Determine the (x, y) coordinate at the center of the cell enclosing the given text.  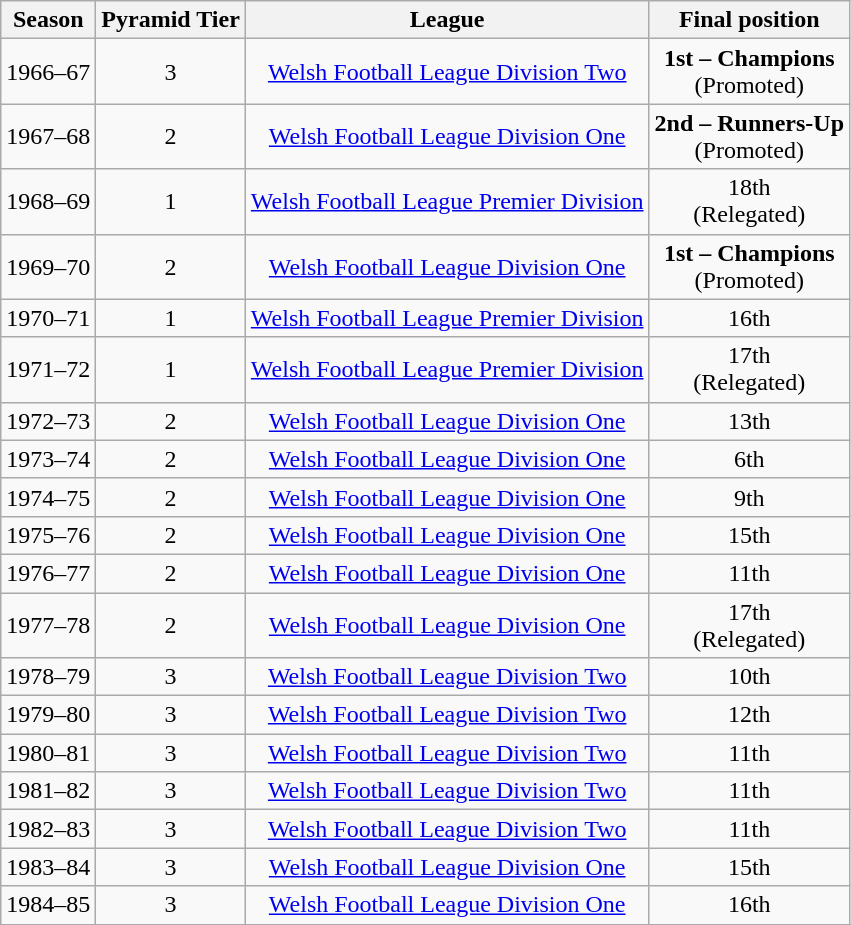
1970–71 (48, 318)
1983–84 (48, 867)
1982–83 (48, 829)
2nd – Runners-Up(Promoted) (749, 136)
13th (749, 421)
1976–77 (48, 573)
1974–75 (48, 497)
1977–78 (48, 624)
1980–81 (48, 753)
18th(Relegated) (749, 202)
1967–68 (48, 136)
Final position (749, 20)
1975–76 (48, 535)
League (447, 20)
1984–85 (48, 905)
1978–79 (48, 677)
1979–80 (48, 715)
6th (749, 459)
1966–67 (48, 72)
9th (749, 497)
Season (48, 20)
1968–69 (48, 202)
1972–73 (48, 421)
Pyramid Tier (171, 20)
1971–72 (48, 370)
10th (749, 677)
1973–74 (48, 459)
1969–70 (48, 266)
12th (749, 715)
1981–82 (48, 791)
